Determine the [X, Y] coordinate at the center of the cell enclosing the given text.  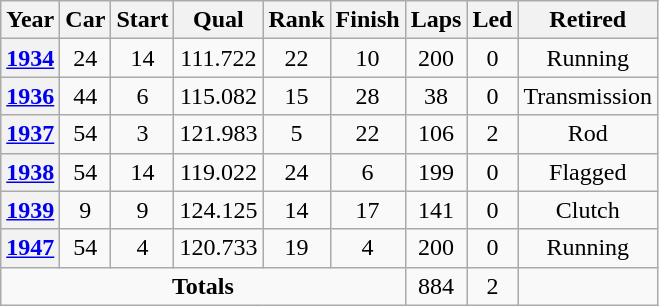
1937 [30, 134]
124.125 [218, 210]
Year [30, 20]
Led [492, 20]
1936 [30, 96]
17 [368, 210]
1934 [30, 58]
Totals [203, 286]
44 [86, 96]
Retired [588, 20]
Rank [296, 20]
111.722 [218, 58]
1939 [30, 210]
1947 [30, 248]
10 [368, 58]
Flagged [588, 172]
121.983 [218, 134]
28 [368, 96]
106 [436, 134]
Qual [218, 20]
141 [436, 210]
15 [296, 96]
115.082 [218, 96]
Finish [368, 20]
1938 [30, 172]
38 [436, 96]
5 [296, 134]
Laps [436, 20]
Rod [588, 134]
19 [296, 248]
Car [86, 20]
884 [436, 286]
Clutch [588, 210]
120.733 [218, 248]
119.022 [218, 172]
3 [142, 134]
Transmission [588, 96]
Start [142, 20]
199 [436, 172]
